Find where the given text appears and provide that cell's center as (x, y) coordinate. 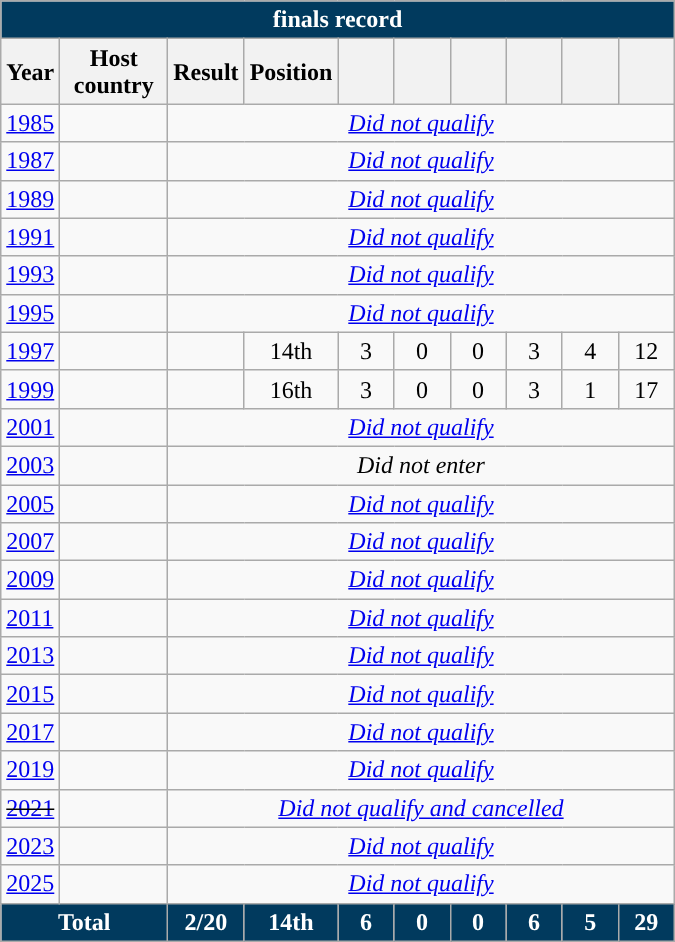
finals record (338, 20)
2003 (30, 465)
2009 (30, 580)
Host country (114, 72)
Did not qualify and cancelled (422, 808)
2021 (30, 808)
2007 (30, 542)
Position (291, 72)
Result (206, 72)
17 (646, 389)
2025 (30, 884)
1995 (30, 313)
1989 (30, 199)
2013 (30, 656)
1985 (30, 123)
2011 (30, 618)
1991 (30, 237)
2019 (30, 770)
5 (590, 922)
1987 (30, 161)
2015 (30, 694)
2023 (30, 846)
1997 (30, 351)
2017 (30, 732)
Total (84, 922)
Year (30, 72)
Did not enter (422, 465)
2001 (30, 427)
12 (646, 351)
1999 (30, 389)
29 (646, 922)
2005 (30, 503)
4 (590, 351)
1 (590, 389)
1993 (30, 275)
16th (291, 389)
2/20 (206, 922)
